Provide the (X, Y) coordinate of the cell's center where the given text is located.  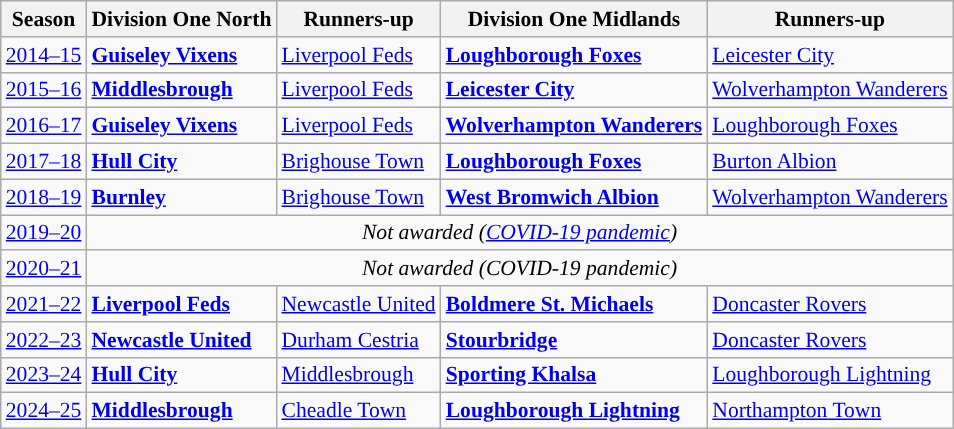
2018–19 (44, 197)
Division One North (181, 19)
Burton Albion (830, 162)
2019–20 (44, 233)
2015–16 (44, 90)
Stourbridge (574, 340)
Boldmere St. Michaels (574, 304)
2023–24 (44, 375)
2022–23 (44, 340)
Northampton Town (830, 411)
2014–15 (44, 55)
Sporting Khalsa (574, 375)
2016–17 (44, 126)
2017–18 (44, 162)
Division One Midlands (574, 19)
2024–25 (44, 411)
Durham Cestria (358, 340)
2021–22 (44, 304)
Burnley (181, 197)
West Bromwich Albion (574, 197)
2020–21 (44, 269)
Cheadle Town (358, 411)
Season (44, 19)
